Return (x, y) of the center of cell containing provided text 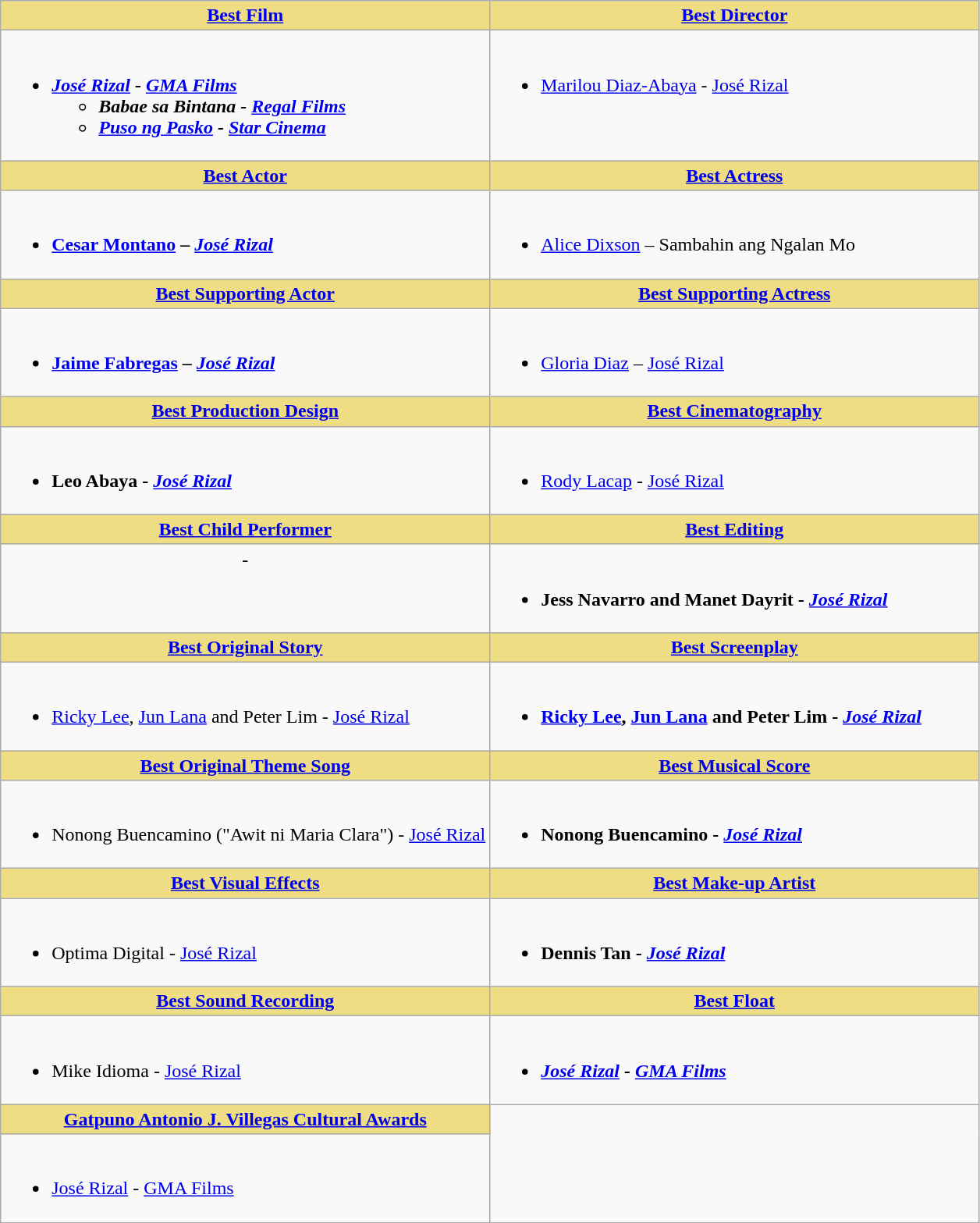
Best Make-up Artist (735, 883)
Jess Navarro and Manet Dayrit - José Rizal (735, 588)
Best Original Story (245, 647)
Gloria Diaz – José Rizal (735, 353)
Optima Digital - José Rizal (245, 943)
Dennis Tan - José Rizal (735, 943)
Alice Dixson – Sambahin ang Ngalan Mo (735, 234)
José Rizal - GMA FilmsBabae sa Bintana - Regal Films Puso ng Pasko - Star Cinema (245, 95)
Marilou Diaz-Abaya - José Rizal (735, 95)
Mike Idioma - José Rizal (245, 1060)
Best Musical Score (735, 766)
Best Film (245, 16)
Best Sound Recording (245, 1001)
Best Screenplay (735, 647)
Gatpuno Antonio J. Villegas Cultural Awards (245, 1119)
Best Editing (735, 529)
Best Visual Effects (245, 883)
Best Production Design (245, 411)
Best Director (735, 16)
Leo Abaya - José Rizal (245, 470)
Best Float (735, 1001)
Best Cinematography (735, 411)
Rody Lacap - José Rizal (735, 470)
- (245, 588)
Nonong Buencamino - José Rizal (735, 824)
Best Actor (245, 176)
Jaime Fabregas – José Rizal (245, 353)
Cesar Montano – José Rizal (245, 234)
Best Child Performer (245, 529)
Best Original Theme Song (245, 766)
Best Actress (735, 176)
Best Supporting Actor (245, 293)
Nonong Buencamino ("Awit ni Maria Clara") - José Rizal (245, 824)
Best Supporting Actress (735, 293)
